Capture the cell that displays the provided text and extract its [X, Y] central coordinate. 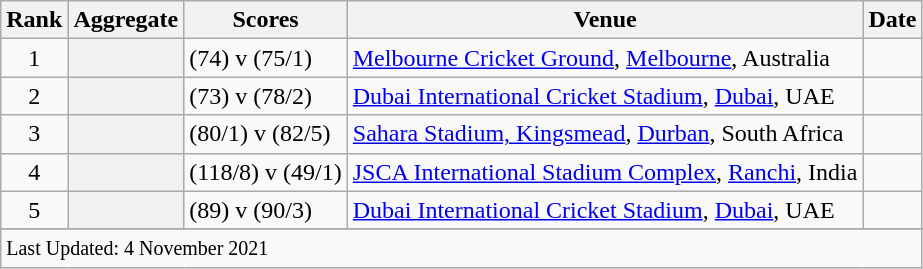
Melbourne Cricket Ground, Melbourne, Australia [605, 58]
2 [34, 96]
Date [892, 20]
Scores [266, 20]
(89) v (90/3) [266, 210]
5 [34, 210]
JSCA International Stadium Complex, Ranchi, India [605, 172]
Sahara Stadium, Kingsmead, Durban, South Africa [605, 134]
Rank [34, 20]
Last Updated: 4 November 2021 [462, 248]
Aggregate [126, 20]
(73) v (78/2) [266, 96]
(74) v (75/1) [266, 58]
3 [34, 134]
Venue [605, 20]
4 [34, 172]
(118/8) v (49/1) [266, 172]
(80/1) v (82/5) [266, 134]
1 [34, 58]
